Capture the cell that displays the provided text and extract its [x, y] central coordinate. 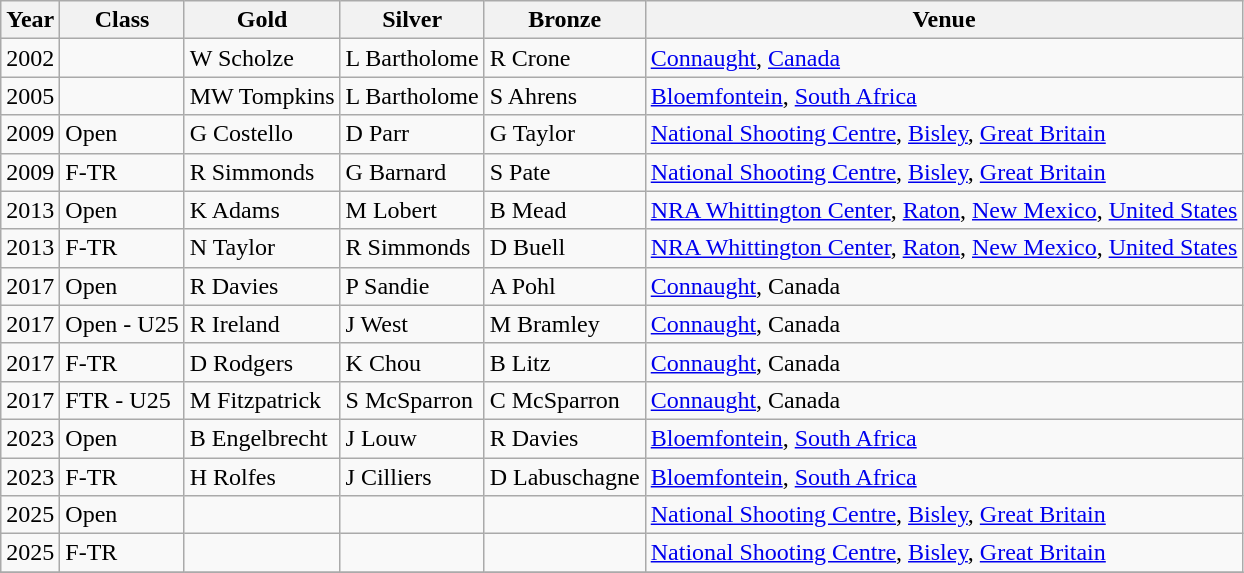
M Fitzpatrick [262, 400]
S Pate [564, 172]
Bronze [564, 20]
D Labuschagne [564, 477]
S Ahrens [564, 96]
N Taylor [262, 248]
D Rodgers [262, 362]
A Pohl [564, 286]
G Taylor [564, 134]
D Parr [412, 134]
G Barnard [412, 172]
D Buell [564, 248]
Open - U25 [122, 324]
P Sandie [412, 286]
M Lobert [412, 210]
Year [30, 20]
C McSparron [564, 400]
S McSparron [412, 400]
Venue [944, 20]
2002 [30, 58]
R Ireland [262, 324]
Class [122, 20]
B Engelbrecht [262, 438]
R Crone [564, 58]
W Scholze [262, 58]
FTR - U25 [122, 400]
K Chou [412, 362]
M Bramley [564, 324]
2005 [30, 96]
J Cilliers [412, 477]
MW Tompkins [262, 96]
H Rolfes [262, 477]
Gold [262, 20]
Silver [412, 20]
J West [412, 324]
J Louw [412, 438]
B Litz [564, 362]
G Costello [262, 134]
B Mead [564, 210]
K Adams [262, 210]
